Search for the cell housing the specified text and yield its [X, Y] center coordinate. 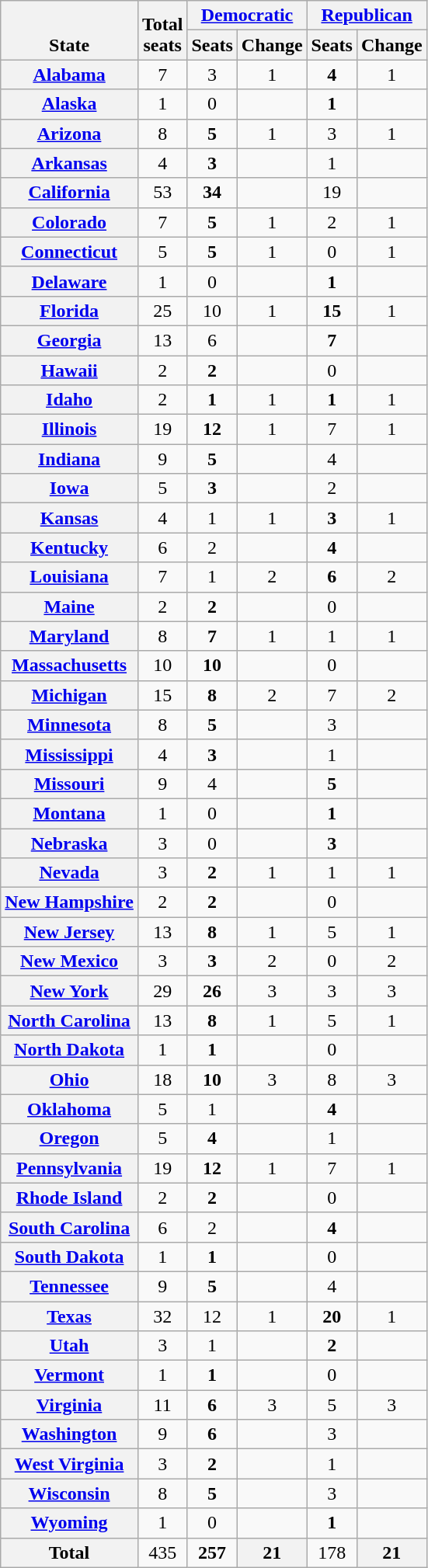
North Dakota [70, 1050]
State [70, 30]
25 [162, 311]
Totalseats [162, 30]
New York [70, 991]
257 [212, 1552]
Alabama [70, 75]
Georgia [70, 340]
29 [162, 991]
Michigan [70, 695]
Nebraska [70, 843]
435 [162, 1552]
Mississippi [70, 754]
Kansas [70, 518]
Vermont [70, 1375]
New Mexico [70, 961]
Oregon [70, 1139]
Nevada [70, 873]
Florida [70, 311]
Texas [70, 1316]
Maine [70, 607]
North Carolina [70, 1020]
New Hampshire [70, 902]
Oklahoma [70, 1109]
Republican [367, 16]
Montana [70, 813]
Idaho [70, 400]
Maryland [70, 636]
Democratic [247, 16]
Washington [70, 1434]
Kentucky [70, 548]
Louisiana [70, 577]
178 [332, 1552]
Alaska [70, 104]
South Dakota [70, 1257]
Connecticut [70, 252]
Iowa [70, 488]
California [70, 193]
Wisconsin [70, 1493]
Colorado [70, 222]
Tennessee [70, 1286]
Virginia [70, 1405]
Utah [70, 1346]
Missouri [70, 784]
18 [162, 1080]
20 [332, 1316]
Arkansas [70, 163]
Ohio [70, 1080]
Wyoming [70, 1523]
Massachusetts [70, 666]
32 [162, 1316]
Total [70, 1552]
New Jersey [70, 932]
Minnesota [70, 725]
West Virginia [70, 1464]
Rhode Island [70, 1198]
Hawaii [70, 370]
Delaware [70, 281]
Pennsylvania [70, 1168]
Arizona [70, 134]
Indiana [70, 459]
53 [162, 193]
26 [212, 991]
34 [212, 193]
11 [162, 1405]
South Carolina [70, 1227]
Illinois [70, 429]
